For the text-containing cell, return its midpoint in (X, Y) coordinate format. 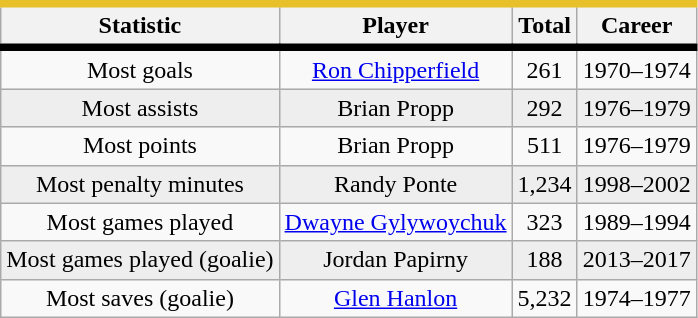
323 (544, 222)
Player (396, 26)
Dwayne Gylywoychuk (396, 222)
Randy Ponte (396, 184)
Most points (140, 146)
Most games played (goalie) (140, 260)
292 (544, 108)
Most games played (140, 222)
1998–2002 (636, 184)
Most penalty minutes (140, 184)
Total (544, 26)
1,234 (544, 184)
Jordan Papirny (396, 260)
Statistic (140, 26)
Most saves (goalie) (140, 298)
Glen Hanlon (396, 298)
Most assists (140, 108)
1989–1994 (636, 222)
511 (544, 146)
1970–1974 (636, 68)
Most goals (140, 68)
188 (544, 260)
5,232 (544, 298)
1974–1977 (636, 298)
2013–2017 (636, 260)
261 (544, 68)
Career (636, 26)
Ron Chipperfield (396, 68)
